From the cell containing the given text, extract its center point as (X, Y) coordinate. 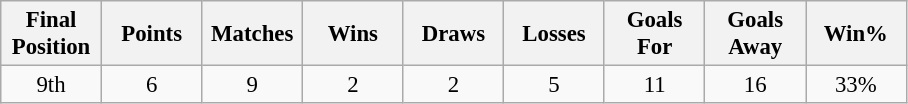
9th (52, 85)
11 (654, 85)
6 (152, 85)
Wins (354, 34)
9 (252, 85)
33% (856, 85)
Losses (554, 34)
5 (554, 85)
Goals For (654, 34)
Matches (252, 34)
Win% (856, 34)
Goals Away (756, 34)
Points (152, 34)
Final Position (52, 34)
16 (756, 85)
Draws (454, 34)
